Pinpoint the cell where the given text exists, returning its [x, y] midpoint coordinate. 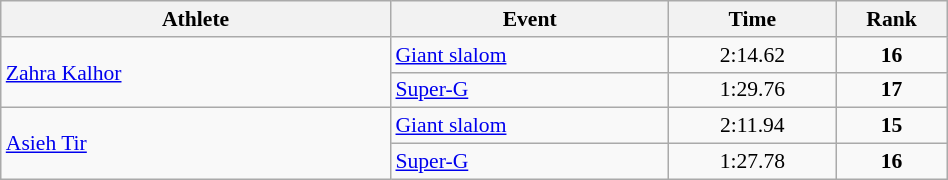
Athlete [196, 19]
17 [892, 90]
Event [529, 19]
Time [752, 19]
1:27.78 [752, 162]
2:14.62 [752, 55]
Zahra Kalhor [196, 72]
Asieh Tir [196, 144]
2:11.94 [752, 126]
Rank [892, 19]
1:29.76 [752, 90]
15 [892, 126]
